Capture the cell that displays the provided text and extract its (x, y) central coordinate. 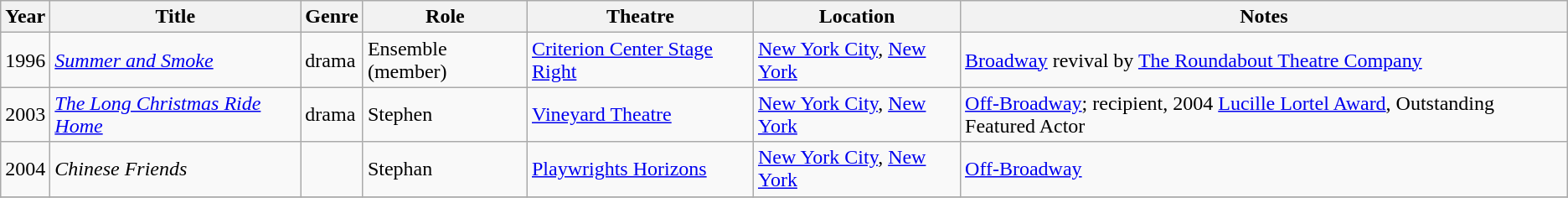
Ensemble (member) (445, 60)
Summer and Smoke (176, 60)
2004 (25, 169)
1996 (25, 60)
Off-Broadway; recipient, 2004 Lucille Lortel Award, Outstanding Featured Actor (1265, 114)
Theatre (640, 17)
Role (445, 17)
Stephan (445, 169)
Location (856, 17)
Criterion Center Stage Right (640, 60)
Year (25, 17)
Notes (1265, 17)
Stephen (445, 114)
Genre (332, 17)
The Long Christmas Ride Home (176, 114)
Off-Broadway (1265, 169)
Chinese Friends (176, 169)
Broadway revival by The Roundabout Theatre Company (1265, 60)
2003 (25, 114)
Title (176, 17)
Playwrights Horizons (640, 169)
Vineyard Theatre (640, 114)
